Determine the [x, y] coordinate at the center of the cell enclosing the given text.  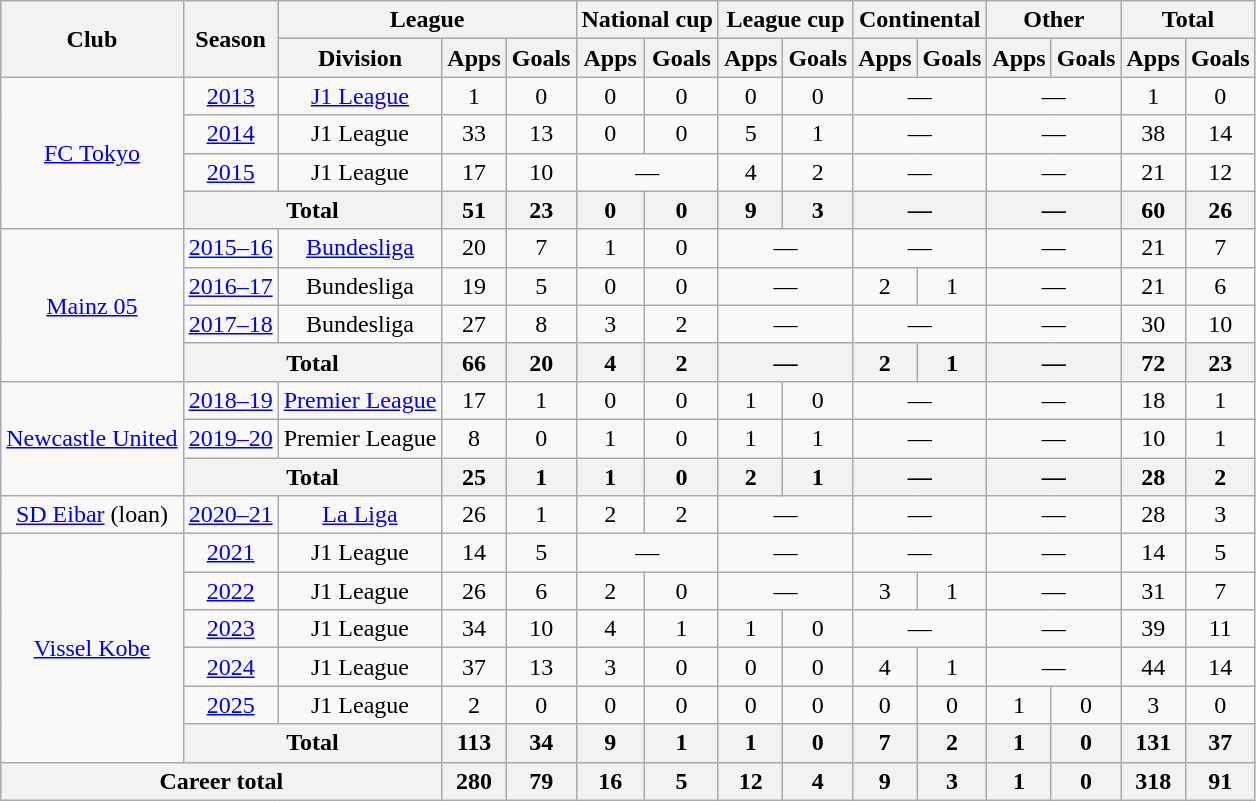
2023 [230, 629]
2021 [230, 553]
Newcastle United [92, 438]
2025 [230, 705]
League [427, 20]
Other [1054, 20]
National cup [647, 20]
33 [474, 134]
2016–17 [230, 286]
2014 [230, 134]
31 [1153, 591]
2015–16 [230, 248]
La Liga [360, 515]
2024 [230, 667]
Vissel Kobe [92, 648]
44 [1153, 667]
27 [474, 324]
2020–21 [230, 515]
2015 [230, 172]
2018–19 [230, 400]
30 [1153, 324]
2019–20 [230, 438]
Division [360, 58]
79 [541, 781]
66 [474, 362]
Career total [222, 781]
91 [1220, 781]
38 [1153, 134]
318 [1153, 781]
60 [1153, 210]
19 [474, 286]
League cup [785, 20]
Continental [920, 20]
72 [1153, 362]
2013 [230, 96]
39 [1153, 629]
Club [92, 39]
11 [1220, 629]
25 [474, 477]
18 [1153, 400]
51 [474, 210]
280 [474, 781]
2022 [230, 591]
113 [474, 743]
Mainz 05 [92, 305]
SD Eibar (loan) [92, 515]
FC Tokyo [92, 153]
131 [1153, 743]
16 [610, 781]
Season [230, 39]
2017–18 [230, 324]
